Provide the [x, y] coordinate of the cell's center where the given text is located.  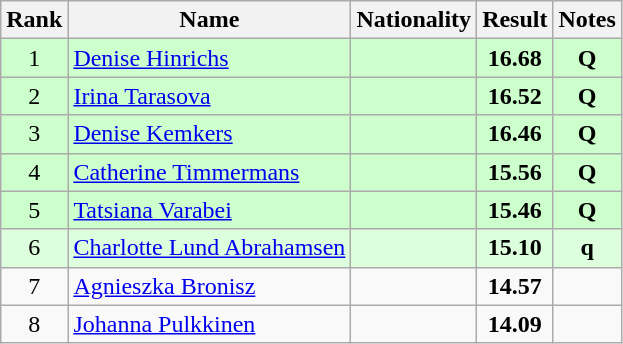
Charlotte Lund Abrahamsen [210, 248]
q [587, 248]
15.46 [515, 210]
2 [34, 96]
Denise Hinrichs [210, 58]
Nationality [414, 20]
Notes [587, 20]
Agnieszka Bronisz [210, 286]
16.68 [515, 58]
1 [34, 58]
8 [34, 324]
16.52 [515, 96]
Tatsiana Varabei [210, 210]
14.09 [515, 324]
Johanna Pulkkinen [210, 324]
Rank [34, 20]
14.57 [515, 286]
Catherine Timmermans [210, 172]
Irina Tarasova [210, 96]
4 [34, 172]
15.10 [515, 248]
7 [34, 286]
6 [34, 248]
16.46 [515, 134]
Name [210, 20]
3 [34, 134]
15.56 [515, 172]
Denise Kemkers [210, 134]
Result [515, 20]
5 [34, 210]
